For the text-containing cell, return its midpoint in (x, y) coordinate format. 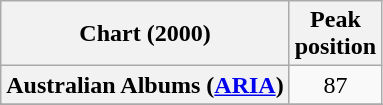
87 (335, 85)
Peak position (335, 34)
Australian Albums (ARIA) (145, 85)
Chart (2000) (145, 34)
